Search for the cell housing the specified text and yield its [X, Y] center coordinate. 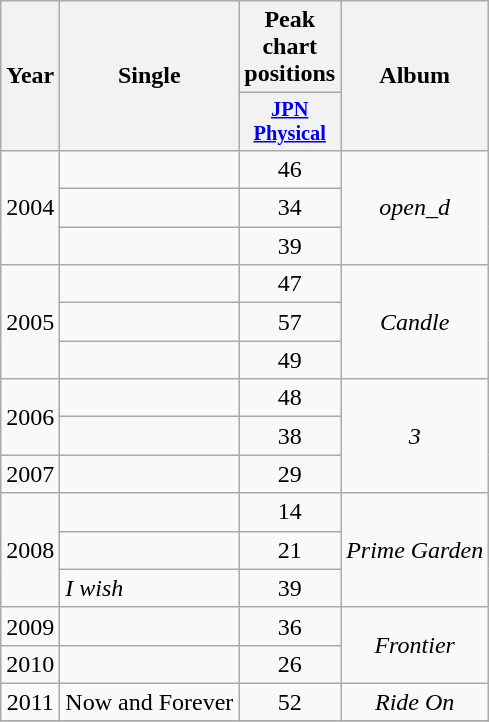
21 [290, 550]
38 [290, 436]
Year [30, 76]
36 [290, 626]
47 [290, 284]
Ride On [415, 702]
open_d [415, 207]
2009 [30, 626]
Now and Forever [150, 702]
2007 [30, 474]
52 [290, 702]
48 [290, 398]
Prime Garden [415, 550]
Frontier [415, 645]
26 [290, 664]
2011 [30, 702]
Peak chart positions [290, 47]
2004 [30, 207]
Album [415, 76]
57 [290, 322]
I wish [150, 588]
29 [290, 474]
2005 [30, 322]
49 [290, 360]
Single [150, 76]
Candle [415, 322]
JPNPhysical [290, 122]
14 [290, 512]
2010 [30, 664]
34 [290, 208]
46 [290, 169]
3 [415, 436]
2008 [30, 550]
2006 [30, 417]
